Pinpoint the cell where the given text exists, returning its [x, y] midpoint coordinate. 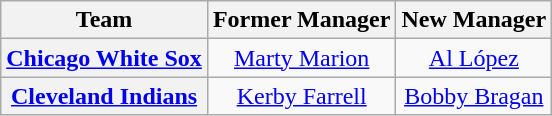
Chicago White Sox [104, 58]
Team [104, 20]
Marty Marion [302, 58]
Cleveland Indians [104, 96]
Former Manager [302, 20]
Al López [474, 58]
New Manager [474, 20]
Kerby Farrell [302, 96]
Bobby Bragan [474, 96]
